Return the [x, y] coordinate for the center point of the cell that contains the specified text.  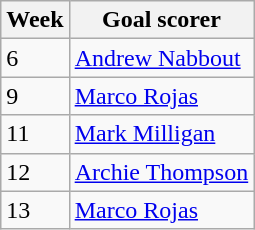
9 [35, 96]
11 [35, 134]
Archie Thompson [162, 172]
Week [35, 20]
12 [35, 172]
13 [35, 210]
Mark Milligan [162, 134]
Goal scorer [162, 20]
6 [35, 58]
Andrew Nabbout [162, 58]
